Capture the cell that displays the provided text and extract its (X, Y) central coordinate. 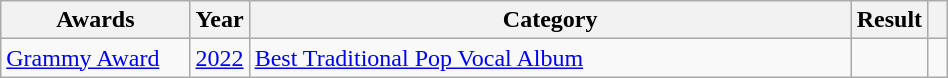
Result (889, 20)
Best Traditional Pop Vocal Album (550, 58)
Awards (96, 20)
Category (550, 20)
Year (220, 20)
Grammy Award (96, 58)
2022 (220, 58)
